Output the [x, y] coordinate of the center of the cell containing the given text.  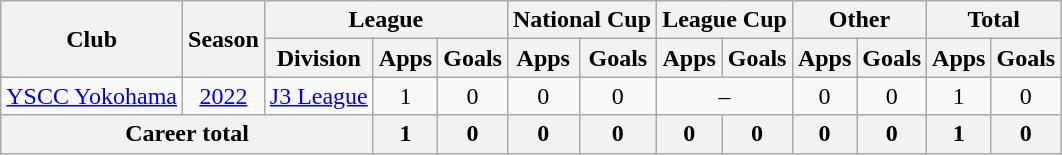
Division [318, 58]
Club [92, 39]
Other [859, 20]
– [725, 96]
League [386, 20]
Season [224, 39]
2022 [224, 96]
J3 League [318, 96]
YSCC Yokohama [92, 96]
Total [994, 20]
League Cup [725, 20]
Career total [188, 134]
National Cup [582, 20]
